Output the [x, y] coordinate of the center of the cell containing the given text.  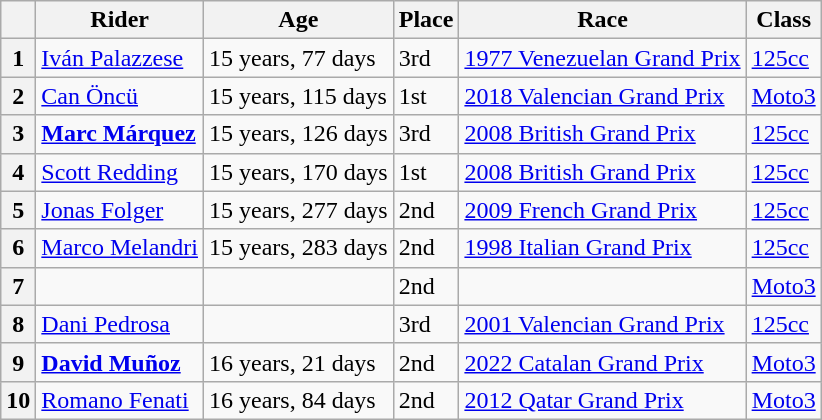
1998 Italian Grand Prix [602, 248]
Jonas Folger [120, 210]
6 [18, 248]
16 years, 21 days [298, 362]
2001 Valencian Grand Prix [602, 324]
15 years, 170 days [298, 172]
4 [18, 172]
Age [298, 20]
2022 Catalan Grand Prix [602, 362]
Scott Redding [120, 172]
David Muñoz [120, 362]
Marc Márquez [120, 134]
Marco Melandri [120, 248]
Can Öncü [120, 96]
Race [602, 20]
3 [18, 134]
2 [18, 96]
16 years, 84 days [298, 400]
2012 Qatar Grand Prix [602, 400]
7 [18, 286]
15 years, 115 days [298, 96]
1977 Venezuelan Grand Prix [602, 58]
2009 French Grand Prix [602, 210]
Class [784, 20]
15 years, 77 days [298, 58]
Place [426, 20]
15 years, 277 days [298, 210]
Iván Palazzese [120, 58]
5 [18, 210]
Romano Fenati [120, 400]
10 [18, 400]
Dani Pedrosa [120, 324]
15 years, 283 days [298, 248]
Rider [120, 20]
1 [18, 58]
2018 Valencian Grand Prix [602, 96]
15 years, 126 days [298, 134]
8 [18, 324]
9 [18, 362]
